Pinpoint the cell where the given text exists, returning its [x, y] midpoint coordinate. 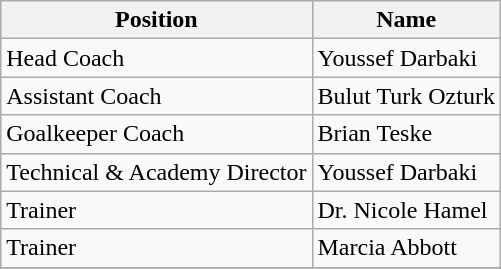
Brian Teske [406, 134]
Head Coach [156, 58]
Goalkeeper Coach [156, 134]
Technical & Academy Director [156, 172]
Name [406, 20]
Marcia Abbott [406, 248]
Bulut Turk Ozturk [406, 96]
Dr. Nicole Hamel [406, 210]
Position [156, 20]
Assistant Coach [156, 96]
